Find where the given text appears and provide that cell's center as (X, Y) coordinate. 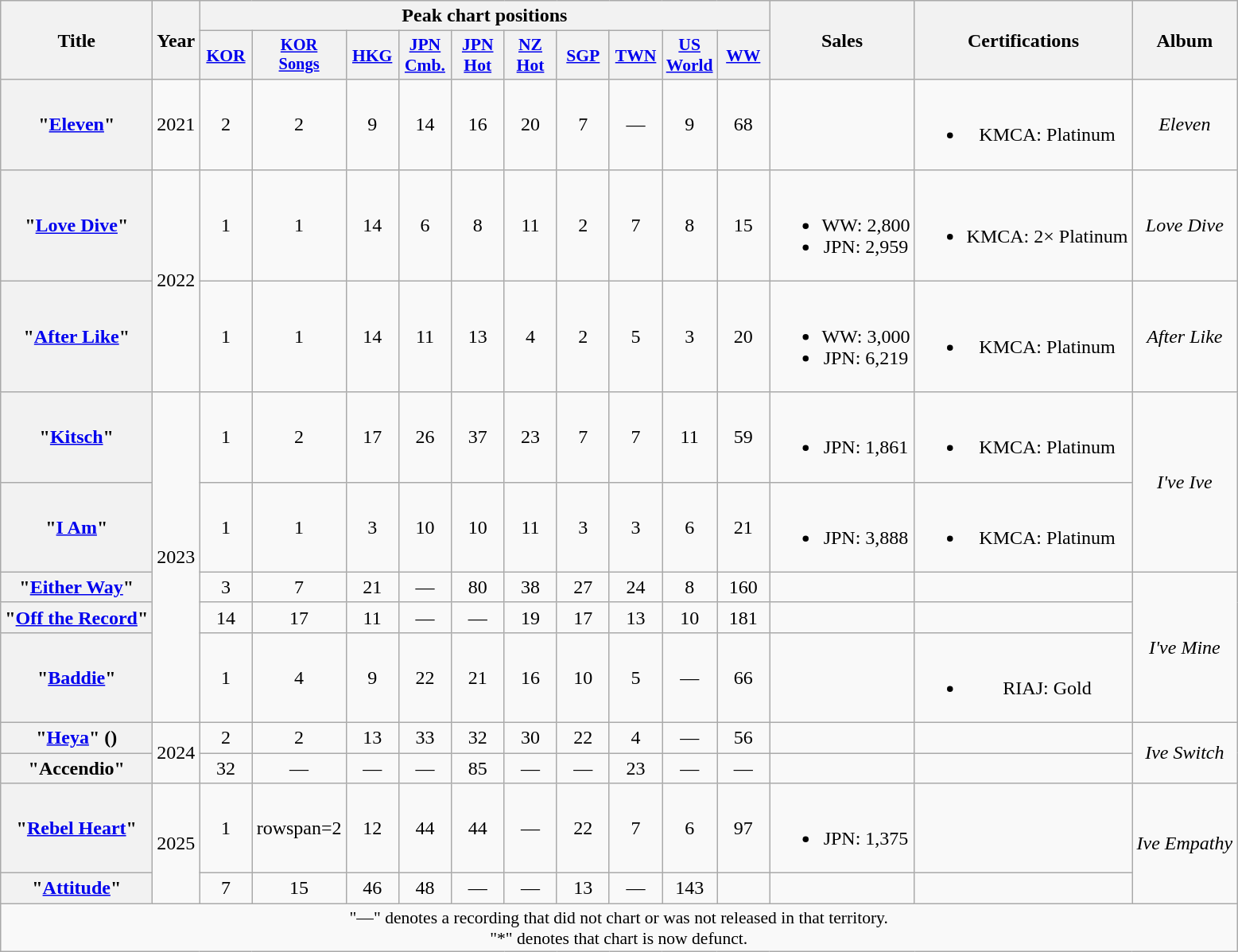
rowspan=2 (299, 829)
"After Like" (76, 336)
KMCA: 2× Platinum (1023, 225)
KORSongs (299, 56)
"Attitude" (76, 888)
Eleven (1185, 124)
JPNCmb. (425, 56)
"Accendio" (76, 767)
Title (76, 40)
"Off the Record" (76, 617)
"Either Way" (76, 587)
38 (530, 587)
HKG (372, 56)
"—" denotes a recording that did not chart or was not released in that territory."*" denotes that chart is now defunct. (619, 927)
143 (690, 888)
Certifications (1023, 40)
Ive Empathy (1185, 843)
Peak chart positions (485, 16)
97 (743, 829)
SGP (583, 56)
RIAJ: Gold (1023, 678)
Love Dive (1185, 225)
JPNHot (478, 56)
"Kitsch" (76, 437)
KOR (226, 56)
160 (743, 587)
JPN: 3,888 (842, 527)
"Baddie" (76, 678)
I've Ive (1185, 482)
JPN: 1,861 (842, 437)
2025 (177, 843)
2024 (177, 752)
85 (478, 767)
80 (478, 587)
30 (530, 737)
37 (478, 437)
24 (635, 587)
66 (743, 678)
"Love Dive" (76, 225)
26 (425, 437)
68 (743, 124)
"I Am" (76, 527)
46 (372, 888)
"Rebel Heart" (76, 829)
Album (1185, 40)
12 (372, 829)
After Like (1185, 336)
JPN: 1,375 (842, 829)
Ive Switch (1185, 752)
USWorld (690, 56)
27 (583, 587)
Sales (842, 40)
WW: 2,800JPN: 2,959 (842, 225)
TWN (635, 56)
"Heya" () (76, 737)
56 (743, 737)
2023 (177, 557)
Year (177, 40)
33 (425, 737)
WW (743, 56)
2021 (177, 124)
WW: 3,000JPN: 6,219 (842, 336)
I've Mine (1185, 647)
NZHot (530, 56)
19 (530, 617)
2022 (177, 281)
48 (425, 888)
181 (743, 617)
59 (743, 437)
"Eleven" (76, 124)
